Output the (x, y) coordinate of the center of the cell containing the given text.  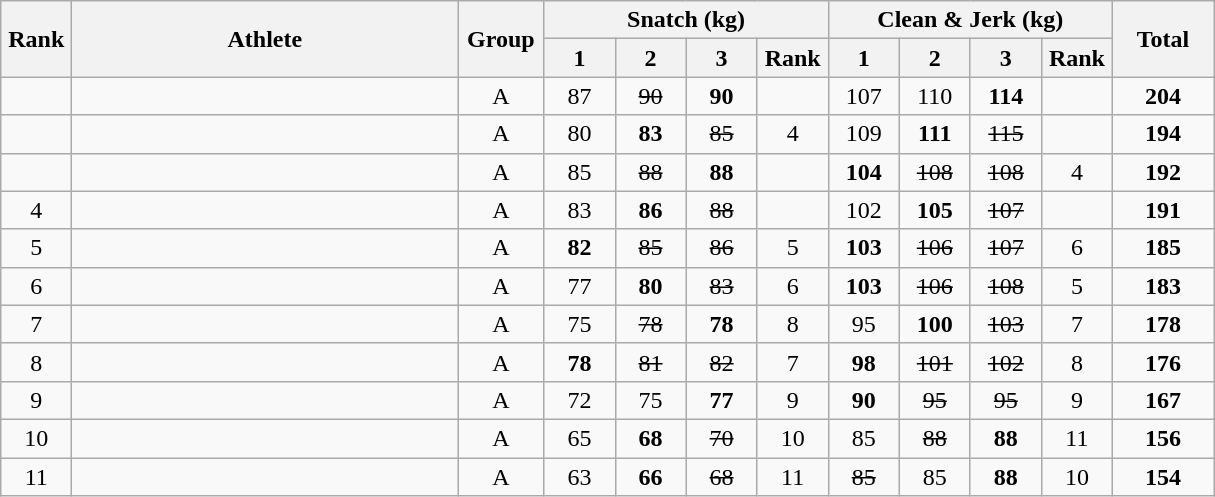
104 (864, 172)
185 (1162, 248)
105 (934, 210)
111 (934, 134)
Group (501, 39)
109 (864, 134)
Clean & Jerk (kg) (970, 20)
191 (1162, 210)
183 (1162, 286)
Snatch (kg) (686, 20)
176 (1162, 362)
66 (650, 477)
72 (580, 400)
Total (1162, 39)
156 (1162, 438)
Athlete (265, 39)
115 (1006, 134)
154 (1162, 477)
100 (934, 324)
192 (1162, 172)
178 (1162, 324)
114 (1006, 96)
87 (580, 96)
167 (1162, 400)
63 (580, 477)
204 (1162, 96)
110 (934, 96)
194 (1162, 134)
65 (580, 438)
70 (722, 438)
98 (864, 362)
101 (934, 362)
81 (650, 362)
